Return (x, y) of the center of cell containing provided text 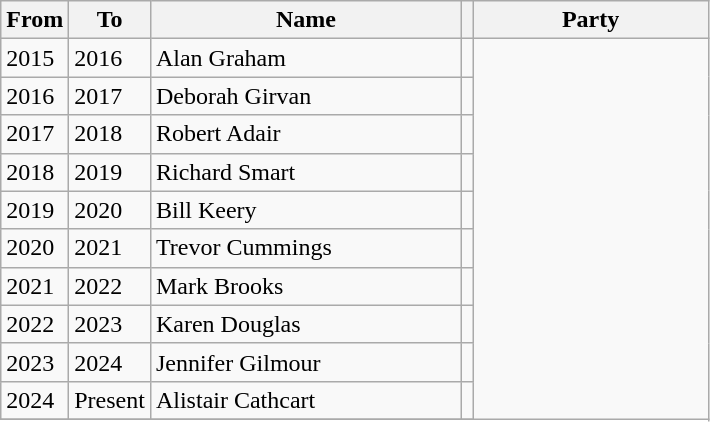
Bill Keery (306, 210)
Present (110, 400)
Alistair Cathcart (306, 400)
Mark Brooks (306, 286)
Richard Smart (306, 172)
Karen Douglas (306, 324)
Alan Graham (306, 58)
Name (306, 20)
Party (591, 20)
From (35, 20)
Robert Adair (306, 134)
To (110, 20)
2015 (35, 58)
Jennifer Gilmour (306, 362)
Trevor Cummings (306, 248)
Deborah Girvan (306, 96)
